Determine the [X, Y] coordinate at the center of the cell enclosing the given text.  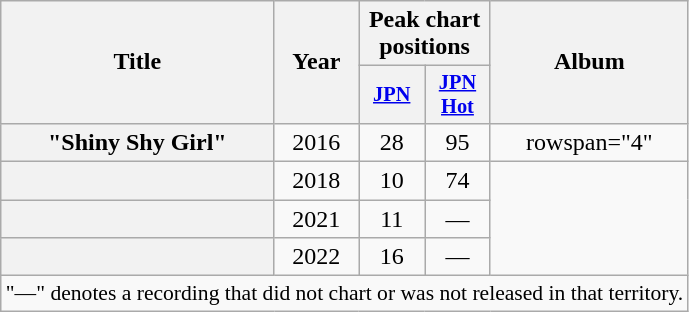
JPN [392, 95]
Album [589, 62]
2016 [316, 142]
Year [316, 62]
rowspan="4" [589, 142]
11 [392, 219]
2022 [316, 257]
"Shiny Shy Girl" [138, 142]
JPNHot [458, 95]
95 [458, 142]
28 [392, 142]
Title [138, 62]
10 [392, 181]
"—" denotes a recording that did not chart or was not released in that territory. [345, 294]
Peak chart positions [424, 34]
74 [458, 181]
2018 [316, 181]
16 [392, 257]
2021 [316, 219]
